Provide the [X, Y] coordinate of the cell's center where the given text is located.  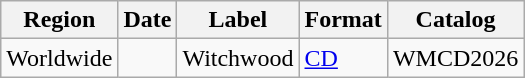
Format [343, 20]
Region [60, 20]
Date [148, 20]
Worldwide [60, 58]
Catalog [455, 20]
WMCD2026 [455, 58]
Witchwood [238, 58]
Label [238, 20]
CD [343, 58]
